For the text-containing cell, return its midpoint in (x, y) coordinate format. 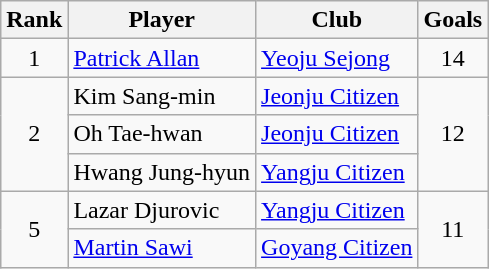
14 (453, 58)
Hwang Jung-hyun (162, 172)
Kim Sang-min (162, 96)
12 (453, 134)
Lazar Djurovic (162, 210)
2 (34, 134)
Rank (34, 20)
1 (34, 58)
Player (162, 20)
Club (337, 20)
Goyang Citizen (337, 248)
Martin Sawi (162, 248)
Goals (453, 20)
11 (453, 229)
Oh Tae-hwan (162, 134)
5 (34, 229)
Patrick Allan (162, 58)
Yeoju Sejong (337, 58)
